Provide the (X, Y) coordinate of the cell's center where the given text is located.  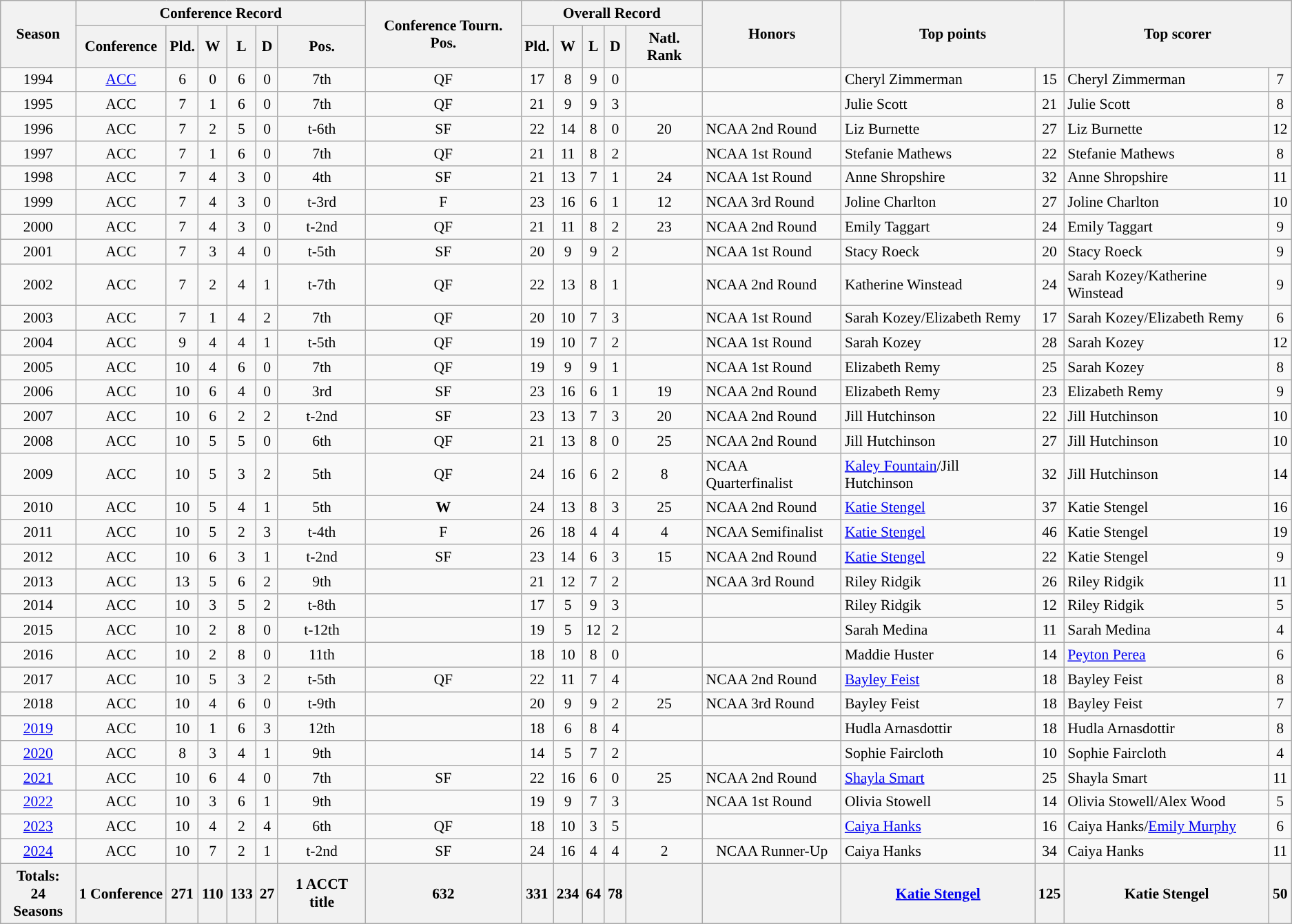
t-6th (321, 129)
1 Conference (121, 893)
t-12th (321, 630)
2011 (39, 533)
1 ACCT title (321, 893)
4th (321, 178)
2004 (39, 343)
NCAA Semifinalist (772, 533)
2023 (39, 827)
t-3rd (321, 203)
1994 (39, 80)
632 (444, 893)
1999 (39, 203)
Totals:24 Seasons (39, 893)
2007 (39, 417)
Top points (952, 34)
2005 (39, 367)
12th (321, 729)
t-9th (321, 704)
Overall Record (612, 13)
Maddie Huster (939, 655)
Season (39, 34)
Kaley Fountain/Jill Hutchinson (939, 474)
125 (1050, 893)
2014 (39, 606)
Conference (121, 47)
2012 (39, 557)
2022 (39, 802)
64 (593, 893)
11th (321, 655)
2016 (39, 655)
1998 (39, 178)
Pos. (321, 47)
Olivia Stowell (939, 802)
Conference Record (221, 13)
Caiya Hanks/Emily Murphy (1167, 827)
2006 (39, 392)
1995 (39, 105)
2019 (39, 729)
50 (1280, 893)
t-8th (321, 606)
28 (1050, 343)
2010 (39, 508)
2015 (39, 630)
t-7th (321, 285)
Peyton Perea (1167, 655)
78 (615, 893)
Olivia Stowell/Alex Wood (1167, 802)
34 (1050, 852)
234 (568, 893)
2021 (39, 778)
t-4th (321, 533)
46 (1050, 533)
37 (1050, 508)
2002 (39, 285)
2000 (39, 227)
2009 (39, 474)
271 (182, 893)
2001 (39, 251)
2013 (39, 582)
3rd (321, 392)
Honors (772, 34)
Sarah Kozey/Katherine Winstead (1167, 285)
2003 (39, 318)
NCAA Quarterfinalist (772, 474)
2018 (39, 704)
331 (537, 893)
2008 (39, 441)
Katherine Winstead (939, 285)
Conference Tourn. Pos. (444, 34)
1997 (39, 154)
2024 (39, 852)
2017 (39, 679)
Top scorer (1177, 34)
NCAA Runner-Up (772, 852)
110 (212, 893)
2020 (39, 753)
133 (241, 893)
1996 (39, 129)
Natl. Rank (664, 47)
